Output the (x, y) coordinate of the center of the cell containing the given text.  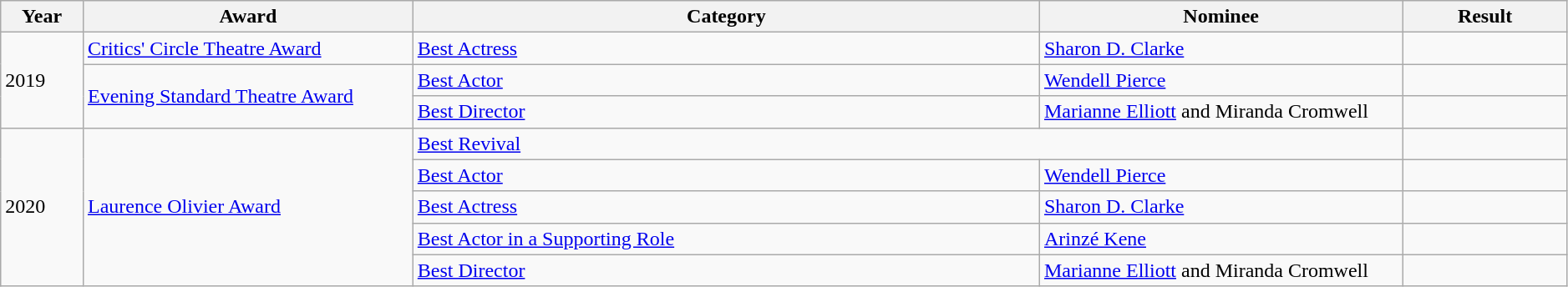
Result (1485, 17)
Critics' Circle Theatre Award (247, 48)
Category (726, 17)
Best Actor in a Supporting Role (726, 239)
2020 (42, 207)
Best Revival (907, 143)
Evening Standard Theatre Award (247, 96)
Arinzé Kene (1220, 239)
Laurence Olivier Award (247, 207)
Year (42, 17)
Nominee (1220, 17)
2019 (42, 80)
Award (247, 17)
